Capture the cell that displays the provided text and extract its (X, Y) central coordinate. 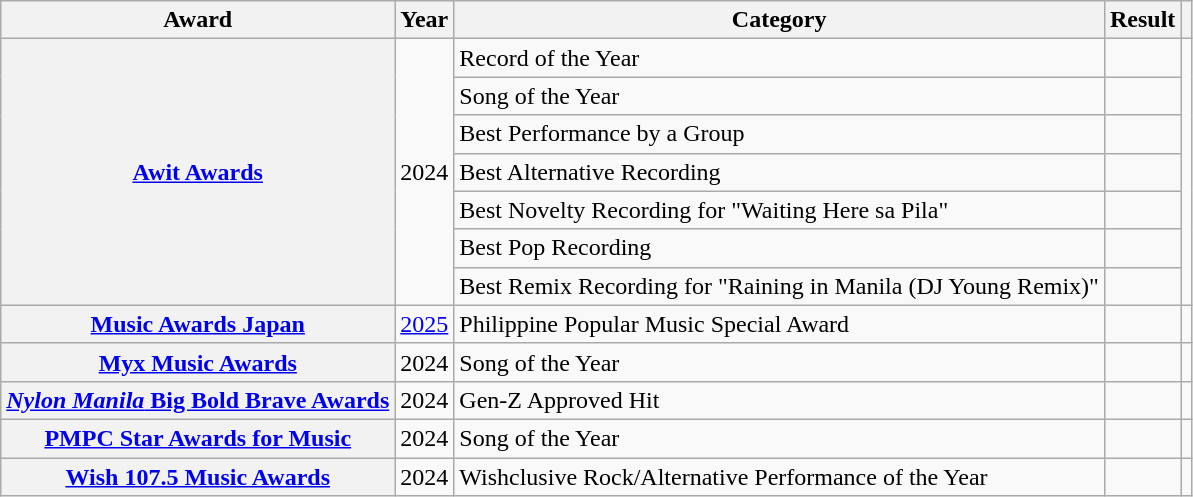
Nylon Manila Big Bold Brave Awards (198, 400)
Best Performance by a Group (780, 134)
Best Novelty Recording for "Waiting Here sa Pila" (780, 210)
Result (1142, 20)
Gen-Z Approved Hit (780, 400)
Wishclusive Rock/Alternative Performance of the Year (780, 477)
Year (424, 20)
Record of the Year (780, 58)
Awit Awards (198, 172)
Wish 107.5 Music Awards (198, 477)
2025 (424, 324)
Philippine Popular Music Special Award (780, 324)
Best Alternative Recording (780, 172)
PMPC Star Awards for Music (198, 438)
Music Awards Japan (198, 324)
Myx Music Awards (198, 362)
Category (780, 20)
Best Pop Recording (780, 248)
Best Remix Recording for "Raining in Manila (DJ Young Remix)" (780, 286)
Award (198, 20)
